Return (X, Y) of the center of cell containing provided text 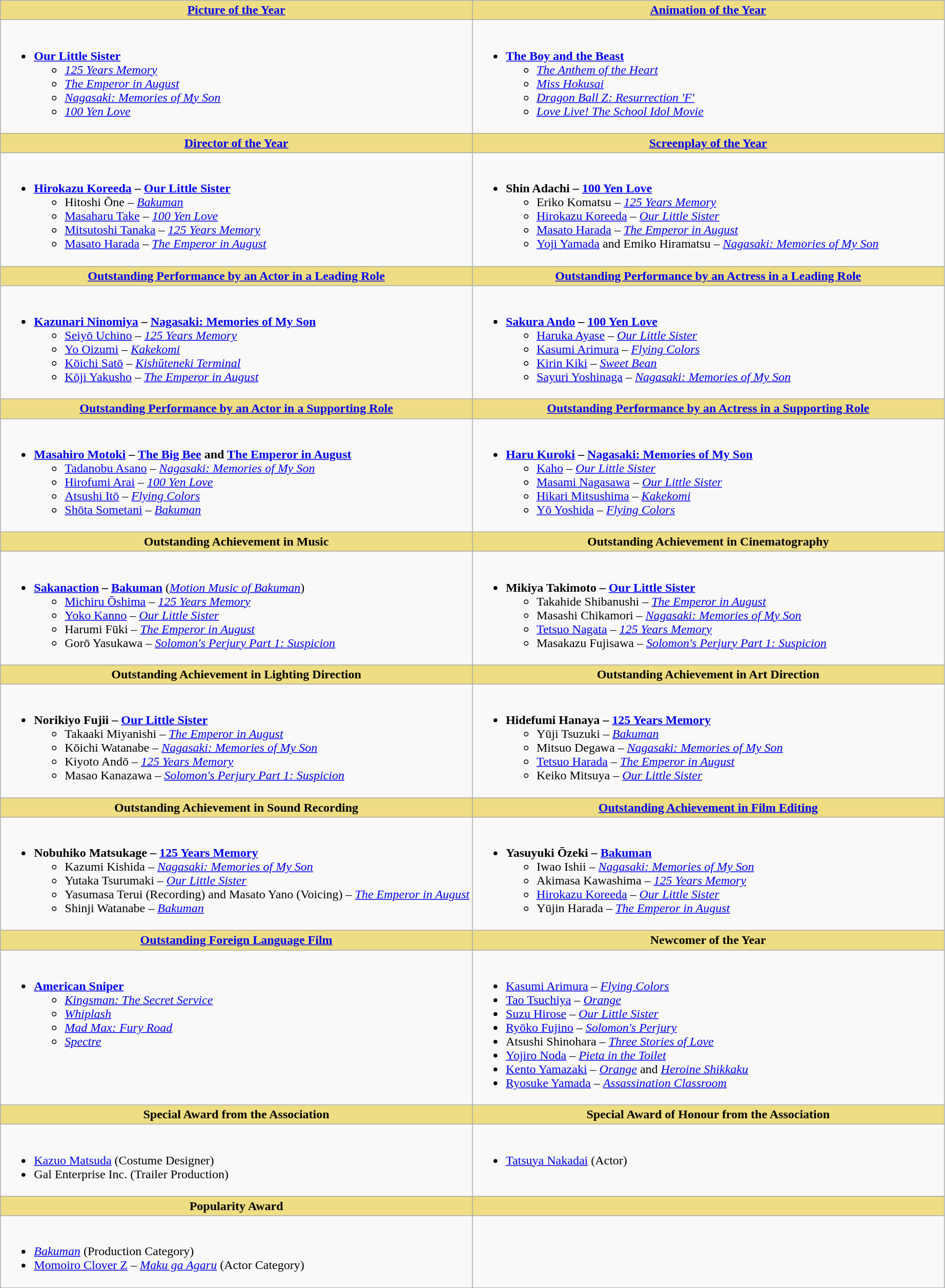
Animation of the Year (708, 10)
Bakuman (Production Category)Momoiro Clover Z – Maku ga Agaru (Actor Category) (237, 1252)
American SniperKingsman: The Secret ServiceWhiplashMad Max: Fury RoadSpectre (237, 1028)
Tatsuya Nakadai (Actor) (708, 1160)
Newcomer of the Year (708, 940)
Outstanding Performance by an Actress in a Leading Role (708, 276)
Outstanding Performance by an Actor in a Supporting Role (237, 409)
The Boy and the BeastThe Anthem of the HeartMiss HokusaiDragon Ball Z: Resurrection 'F'Love Live! The School Idol Movie (708, 77)
Outstanding Achievement in Music (237, 541)
Outstanding Achievement in Cinematography (708, 541)
Special Award from the Association (237, 1115)
Screenplay of the Year (708, 143)
Special Award of Honour from the Association (708, 1115)
Outstanding Performance by an Actor in a Leading Role (237, 276)
Kazuo Matsuda (Costume Designer)Gal Enterprise Inc. (Trailer Production) (237, 1160)
Picture of the Year (237, 10)
Popularity Award (237, 1206)
Outstanding Achievement in Lighting Direction (237, 674)
Outstanding Achievement in Film Editing (708, 808)
Outstanding Achievement in Art Direction (708, 674)
Director of the Year (237, 143)
Outstanding Achievement in Sound Recording (237, 808)
Outstanding Performance by an Actress in a Supporting Role (708, 409)
Outstanding Foreign Language Film (237, 940)
Our Little Sister125 Years MemoryThe Emperor in AugustNagasaki: Memories of My Son100 Yen Love (237, 77)
